From the cell containing the given text, extract its center point as (X, Y) coordinate. 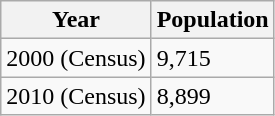
2010 (Census) (76, 96)
Year (76, 20)
9,715 (212, 58)
8,899 (212, 96)
Population (212, 20)
2000 (Census) (76, 58)
